Determine the [X, Y] coordinate at the center of the cell enclosing the given text.  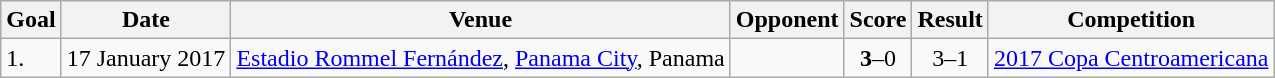
3–0 [878, 58]
3–1 [950, 58]
Competition [1131, 20]
Estadio Rommel Fernández, Panama City, Panama [480, 58]
Result [950, 20]
2017 Copa Centroamericana [1131, 58]
1. [31, 58]
Date [146, 20]
17 January 2017 [146, 58]
Goal [31, 20]
Opponent [787, 20]
Score [878, 20]
Venue [480, 20]
